Search for the cell housing the specified text and yield its [x, y] center coordinate. 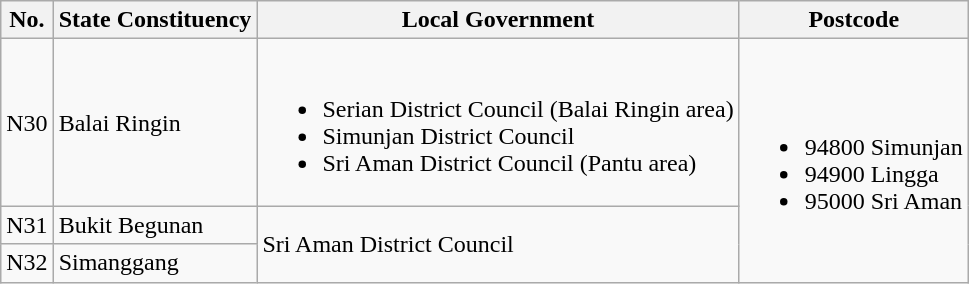
N32 [27, 263]
Local Government [498, 20]
Sri Aman District Council [498, 244]
N31 [27, 225]
N30 [27, 122]
94800 Simunjan94900 Lingga95000 Sri Aman [854, 160]
Balai Ringin [155, 122]
State Constituency [155, 20]
Simanggang [155, 263]
Bukit Begunan [155, 225]
No. [27, 20]
Serian District Council (Balai Ringin area)Simunjan District CouncilSri Aman District Council (Pantu area) [498, 122]
Postcode [854, 20]
